Locate the cell with the specified text and output its [x, y] center coordinate. 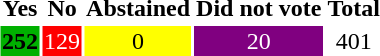
0 [138, 41]
252 [20, 41]
129 [62, 41]
20 [259, 41]
